Pinpoint the cell where the given text exists, returning its [X, Y] midpoint coordinate. 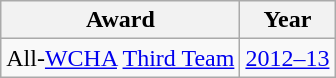
Award [120, 20]
All-WCHA Third Team [120, 58]
2012–13 [288, 58]
Year [288, 20]
